Extract the (X, Y) coordinate from the center of the cell holding the provided text.  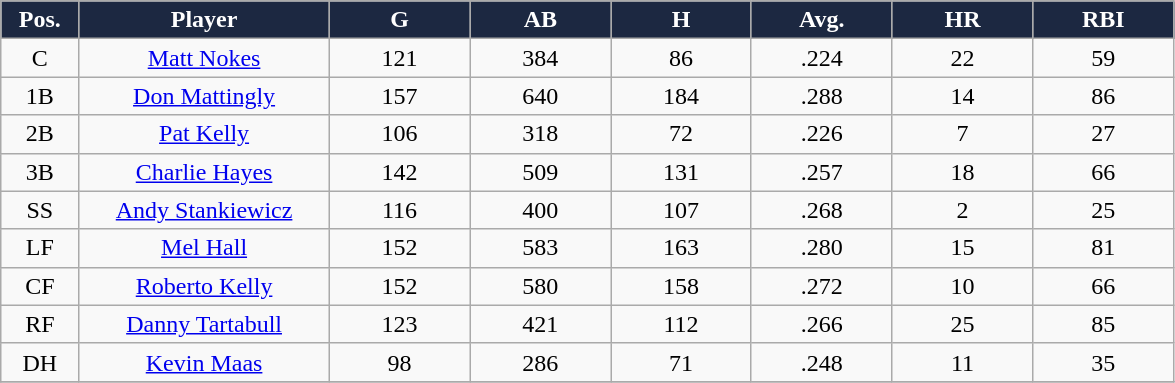
G (400, 20)
121 (400, 58)
71 (682, 362)
157 (400, 96)
35 (1104, 362)
509 (540, 172)
1B (40, 96)
CF (40, 286)
400 (540, 210)
.226 (822, 134)
Andy Stankiewicz (204, 210)
112 (682, 324)
10 (962, 286)
583 (540, 248)
640 (540, 96)
3B (40, 172)
C (40, 58)
158 (682, 286)
116 (400, 210)
.268 (822, 210)
Roberto Kelly (204, 286)
421 (540, 324)
11 (962, 362)
107 (682, 210)
Don Mattingly (204, 96)
H (682, 20)
RF (40, 324)
Pos. (40, 20)
Mel Hall (204, 248)
Matt Nokes (204, 58)
.280 (822, 248)
.266 (822, 324)
Player (204, 20)
Avg. (822, 20)
Kevin Maas (204, 362)
123 (400, 324)
18 (962, 172)
DH (40, 362)
Pat Kelly (204, 134)
.248 (822, 362)
AB (540, 20)
Charlie Hayes (204, 172)
.224 (822, 58)
2B (40, 134)
HR (962, 20)
SS (40, 210)
81 (1104, 248)
22 (962, 58)
LF (40, 248)
27 (1104, 134)
98 (400, 362)
2 (962, 210)
384 (540, 58)
580 (540, 286)
59 (1104, 58)
286 (540, 362)
.257 (822, 172)
163 (682, 248)
85 (1104, 324)
318 (540, 134)
131 (682, 172)
72 (682, 134)
14 (962, 96)
106 (400, 134)
Danny Tartabull (204, 324)
7 (962, 134)
.288 (822, 96)
15 (962, 248)
142 (400, 172)
.272 (822, 286)
184 (682, 96)
RBI (1104, 20)
